Output the [x, y] coordinate of the center of the cell containing the given text.  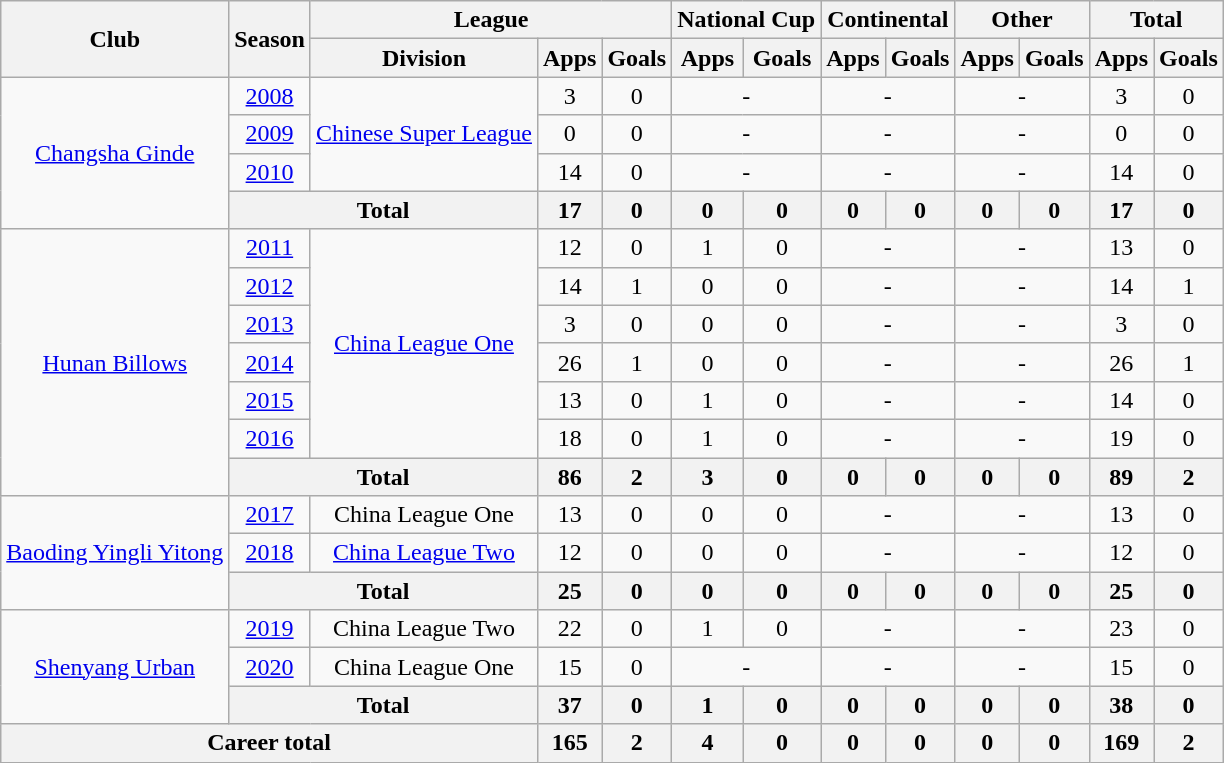
2011 [270, 248]
2012 [270, 286]
22 [569, 629]
2018 [270, 553]
2017 [270, 515]
Baoding Yingli Yitong [115, 553]
Other [1022, 20]
2008 [270, 96]
Hunan Billows [115, 362]
Season [270, 39]
National Cup [746, 20]
Shenyang Urban [115, 667]
2020 [270, 667]
League [490, 20]
2016 [270, 438]
19 [1121, 438]
Club [115, 39]
Division [424, 58]
165 [569, 743]
23 [1121, 629]
2013 [270, 324]
169 [1121, 743]
Continental [888, 20]
2010 [270, 172]
Career total [270, 743]
Changsha Ginde [115, 153]
18 [569, 438]
2019 [270, 629]
4 [708, 743]
2015 [270, 400]
38 [1121, 705]
86 [569, 477]
2014 [270, 362]
37 [569, 705]
2009 [270, 134]
89 [1121, 477]
Chinese Super League [424, 134]
